Detect which cell encompasses the target text, then output its [x, y] center coordinate. 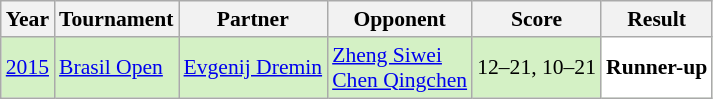
12–21, 10–21 [536, 68]
Opponent [400, 19]
2015 [28, 68]
Brasil Open [116, 68]
Result [656, 19]
Year [28, 19]
Zheng Siwei Chen Qingchen [400, 68]
Runner-up [656, 68]
Partner [254, 19]
Evgenij Dremin [254, 68]
Tournament [116, 19]
Score [536, 19]
